Capture the cell that displays the provided text and extract its (x, y) central coordinate. 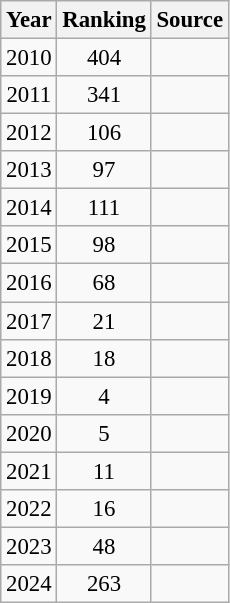
2019 (29, 396)
111 (104, 208)
2013 (29, 170)
Source (190, 20)
18 (104, 358)
2020 (29, 433)
404 (104, 58)
21 (104, 321)
2012 (29, 133)
263 (104, 584)
16 (104, 509)
48 (104, 546)
97 (104, 170)
2010 (29, 58)
2018 (29, 358)
2016 (29, 283)
68 (104, 283)
Year (29, 20)
2015 (29, 245)
5 (104, 433)
341 (104, 95)
2011 (29, 95)
2024 (29, 584)
2021 (29, 471)
2014 (29, 208)
11 (104, 471)
Ranking (104, 20)
98 (104, 245)
106 (104, 133)
4 (104, 396)
2017 (29, 321)
2022 (29, 509)
2023 (29, 546)
